Scan for the cell matching the given text and deliver its (x, y) coordinate at center. 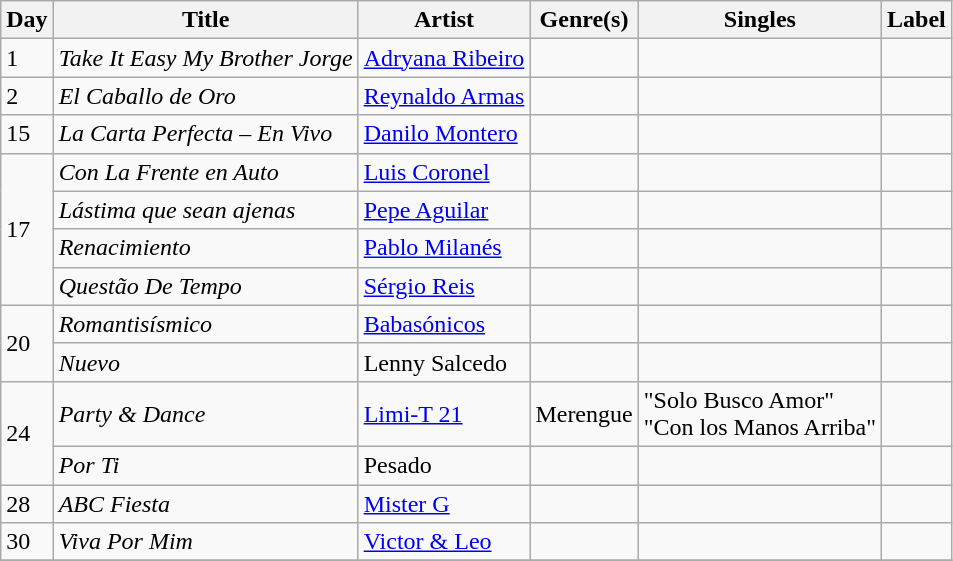
Day (27, 20)
Pesado (444, 465)
Adryana Ribeiro (444, 58)
Singles (760, 20)
Sérgio Reis (444, 286)
Pepe Aguilar (444, 210)
15 (27, 134)
Title (206, 20)
Lenny Salcedo (444, 362)
El Caballo de Oro (206, 96)
1 (27, 58)
"Solo Busco Amor""Con los Manos Arriba" (760, 414)
20 (27, 343)
La Carta Perfecta – En Vivo (206, 134)
Viva Por Mim (206, 542)
17 (27, 229)
Por Ti (206, 465)
ABC Fiesta (206, 503)
Merengue (584, 414)
Label (917, 20)
24 (27, 432)
2 (27, 96)
Babasónicos (444, 324)
Reynaldo Armas (444, 96)
Limi-T 21 (444, 414)
Take It Easy My Brother Jorge (206, 58)
Genre(s) (584, 20)
Artist (444, 20)
Pablo Milanés (444, 248)
Mister G (444, 503)
Victor & Leo (444, 542)
28 (27, 503)
Party & Dance (206, 414)
Nuevo (206, 362)
Renacimiento (206, 248)
Romantisísmico (206, 324)
Con La Frente en Auto (206, 172)
Questão De Tempo (206, 286)
30 (27, 542)
Danilo Montero (444, 134)
Luis Coronel (444, 172)
Lástima que sean ajenas (206, 210)
